Return the [X, Y] coordinate for the center point of the cell that contains the specified text.  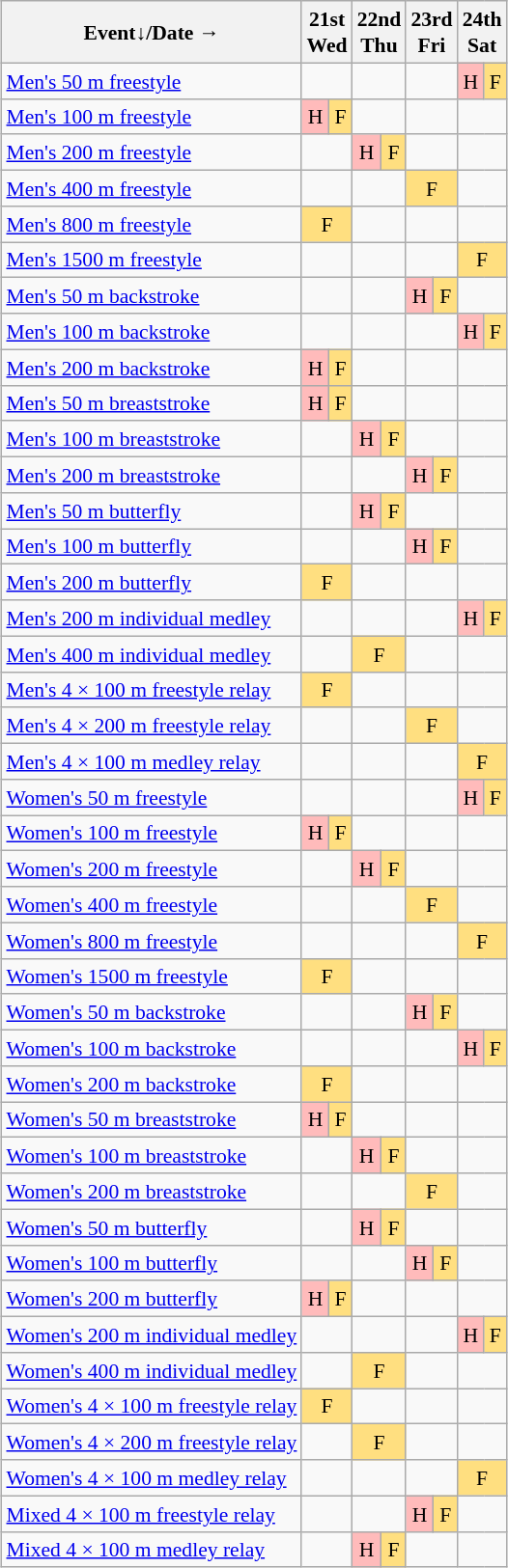
Women's 1500 m freestyle [151, 977]
Men's 4 × 100 m medley relay [151, 760]
Women's 200 m breaststroke [151, 1191]
Men's 800 m freestyle [151, 224]
Men's 1500 m freestyle [151, 259]
Women's 50 m backstroke [151, 1011]
Men's 200 m individual medley [151, 618]
Women's 200 m backstroke [151, 1083]
Women's 4 × 200 m freestyle relay [151, 1442]
Women's 4 × 100 m medley relay [151, 1478]
Men's 100 m freestyle [151, 116]
Men's 100 m backstroke [151, 332]
Men's 200 m backstroke [151, 367]
Women's 100 m backstroke [151, 1048]
Event↓/Date → [151, 32]
24thSat [483, 32]
Women's 400 m freestyle [151, 905]
Mixed 4 × 100 m medley relay [151, 1550]
Men's 200 m freestyle [151, 152]
Men's 4 × 200 m freestyle relay [151, 726]
Men's 400 m individual medley [151, 654]
Women's 4 × 100 m freestyle relay [151, 1405]
Men's 50 m freestyle [151, 81]
Men's 100 m breaststroke [151, 438]
Women's 400 m individual medley [151, 1370]
Men's 4 × 100 m freestyle relay [151, 689]
Women's 800 m freestyle [151, 940]
Men's 200 m butterfly [151, 583]
Women's 200 m butterfly [151, 1299]
Men's 200 m breaststroke [151, 475]
Women's 200 m individual medley [151, 1334]
Men's 50 m backstroke [151, 295]
21stWed [326, 32]
Men's 100 m butterfly [151, 546]
Men's 50 m butterfly [151, 509]
Women's 50 m freestyle [151, 797]
Women's 100 m breaststroke [151, 1156]
Women's 50 m butterfly [151, 1227]
Women's 100 m freestyle [151, 832]
23rdFri [431, 32]
Women's 200 m freestyle [151, 868]
Women's 100 m butterfly [151, 1262]
22ndThu [380, 32]
Mixed 4 × 100 m freestyle relay [151, 1513]
Men's 50 m breaststroke [151, 403]
Women's 50 m breaststroke [151, 1119]
Men's 400 m freestyle [151, 187]
